Capture the cell that displays the provided text and extract its [X, Y] central coordinate. 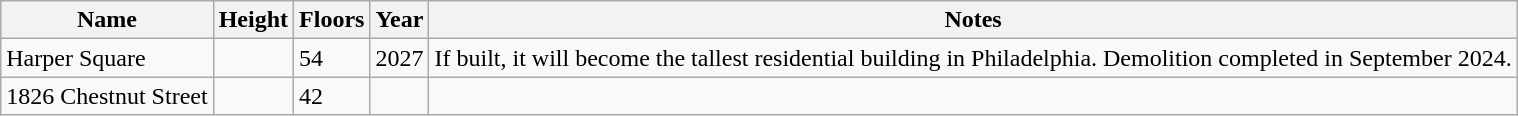
Height [253, 20]
54 [332, 58]
Notes [973, 20]
If built, it will become the tallest residential building in Philadelphia. Demolition completed in September 2024. [973, 58]
Year [400, 20]
1826 Chestnut Street [107, 96]
2027 [400, 58]
Name [107, 20]
Floors [332, 20]
Harper Square [107, 58]
42 [332, 96]
